Pinpoint the cell where the given text exists, returning its (X, Y) midpoint coordinate. 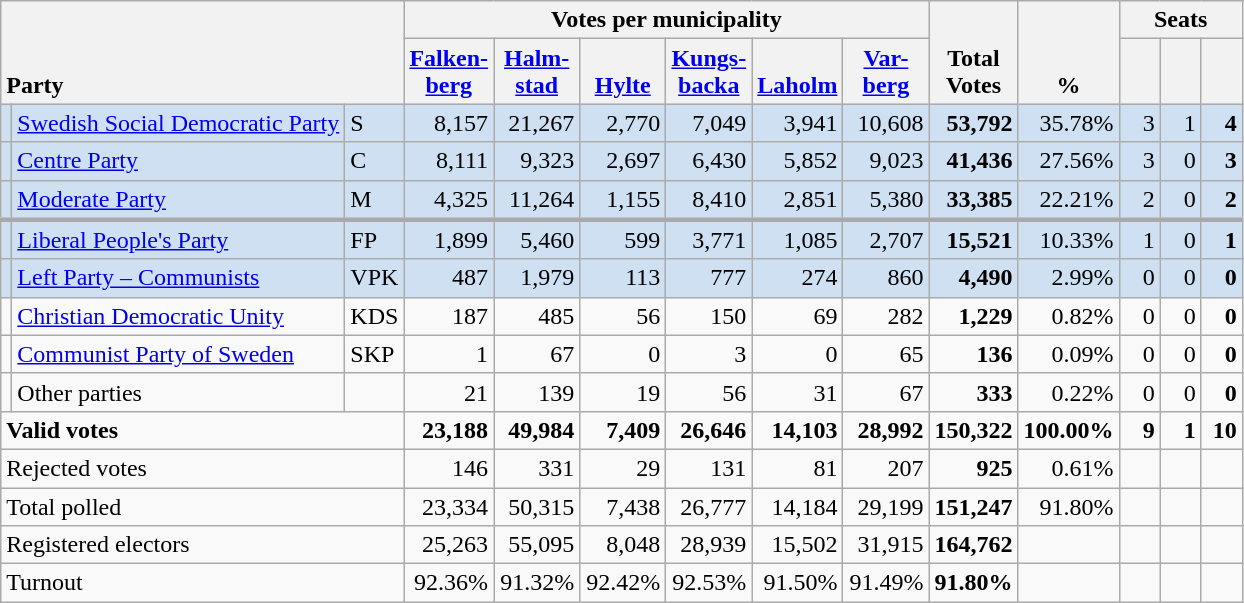
139 (537, 392)
1,979 (537, 278)
925 (974, 468)
23,334 (449, 507)
15,502 (798, 545)
100.00% (1068, 430)
M (374, 200)
4 (1222, 123)
VPK (374, 278)
131 (709, 468)
7,049 (709, 123)
10,608 (886, 123)
14,103 (798, 430)
25,263 (449, 545)
Other parties (178, 392)
1,085 (798, 240)
0.22% (1068, 392)
1,899 (449, 240)
5,380 (886, 200)
41,436 (974, 161)
55,095 (537, 545)
S (374, 123)
35.78% (1068, 123)
Total Votes (974, 52)
9,323 (537, 161)
Swedish Social Democratic Party (178, 123)
29 (623, 468)
164,762 (974, 545)
150 (709, 316)
151,247 (974, 507)
14,184 (798, 507)
8,048 (623, 545)
1,155 (623, 200)
Moderate Party (178, 200)
2,707 (886, 240)
8,410 (709, 200)
Laholm (798, 72)
31 (798, 392)
22.21% (1068, 200)
1,229 (974, 316)
69 (798, 316)
Hylte (623, 72)
19 (623, 392)
53,792 (974, 123)
2,697 (623, 161)
33,385 (974, 200)
Communist Party of Sweden (178, 354)
Rejected votes (202, 468)
146 (449, 468)
599 (623, 240)
Votes per municipality (666, 20)
26,646 (709, 430)
8,157 (449, 123)
15,521 (974, 240)
Kungs- backa (709, 72)
21,267 (537, 123)
5,460 (537, 240)
3,771 (709, 240)
113 (623, 278)
26,777 (709, 507)
92.42% (623, 583)
Centre Party (178, 161)
0.09% (1068, 354)
0.61% (1068, 468)
150,322 (974, 430)
274 (798, 278)
65 (886, 354)
49,984 (537, 430)
11,264 (537, 200)
4,490 (974, 278)
187 (449, 316)
91.49% (886, 583)
31,915 (886, 545)
Total polled (202, 507)
Left Party – Communists (178, 278)
91.32% (537, 583)
28,992 (886, 430)
Seats (1180, 20)
KDS (374, 316)
5,852 (798, 161)
91.50% (798, 583)
Valid votes (202, 430)
SKP (374, 354)
29,199 (886, 507)
28,939 (709, 545)
0.82% (1068, 316)
282 (886, 316)
6,430 (709, 161)
Falken- berg (449, 72)
23,188 (449, 430)
Party (202, 52)
2,770 (623, 123)
10.33% (1068, 240)
Registered electors (202, 545)
860 (886, 278)
8,111 (449, 161)
Var- berg (886, 72)
9,023 (886, 161)
50,315 (537, 507)
136 (974, 354)
7,409 (623, 430)
Halm- stad (537, 72)
2,851 (798, 200)
81 (798, 468)
10 (1222, 430)
2.99% (1068, 278)
92.36% (449, 583)
92.53% (709, 583)
487 (449, 278)
Liberal People's Party (178, 240)
9 (1140, 430)
FP (374, 240)
777 (709, 278)
333 (974, 392)
% (1068, 52)
21 (449, 392)
C (374, 161)
4,325 (449, 200)
27.56% (1068, 161)
3,941 (798, 123)
331 (537, 468)
Turnout (202, 583)
Christian Democratic Unity (178, 316)
207 (886, 468)
7,438 (623, 507)
485 (537, 316)
